Capture the cell that displays the provided text and extract its (x, y) central coordinate. 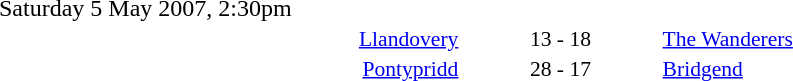
13 - 18 (560, 38)
